Provide the (x, y) coordinate of the cell's center where the given text is located.  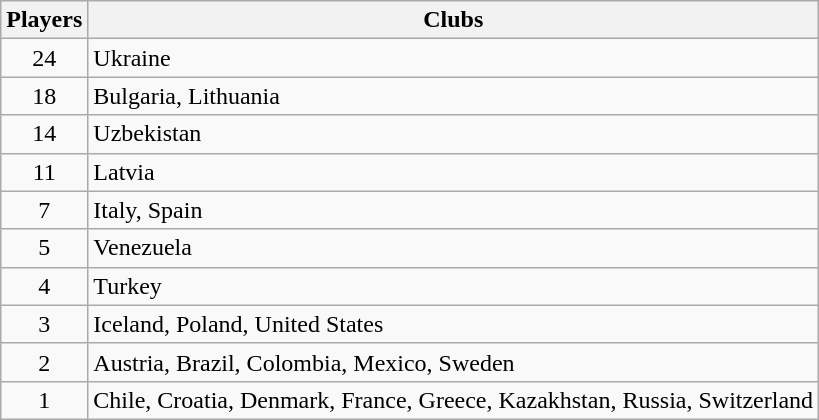
2 (44, 362)
Bulgaria, Lithuania (454, 96)
Uzbekistan (454, 134)
Turkey (454, 286)
7 (44, 210)
Iceland, Poland, United States (454, 324)
5 (44, 248)
11 (44, 172)
Clubs (454, 20)
Austria, Brazil, Colombia, Mexico, Sweden (454, 362)
24 (44, 58)
18 (44, 96)
Venezuela (454, 248)
Italy, Spain (454, 210)
14 (44, 134)
3 (44, 324)
Latvia (454, 172)
Ukraine (454, 58)
1 (44, 400)
Chile, Croatia, Denmark, France, Greece, Kazakhstan, Russia, Switzerland (454, 400)
Players (44, 20)
4 (44, 286)
